Return the (x, y) coordinate for the center point of the cell that contains the specified text.  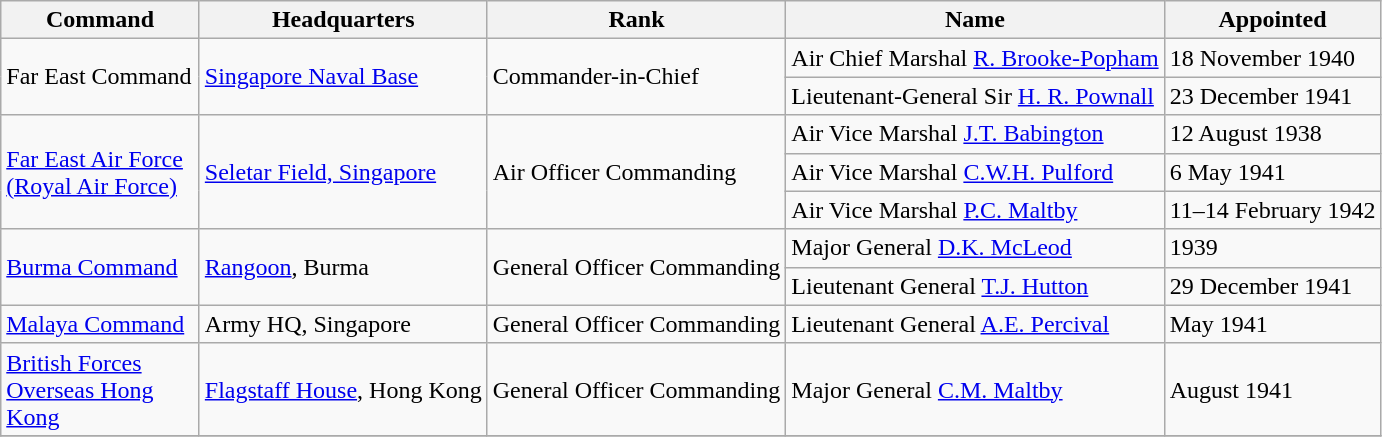
Army HQ, Singapore (343, 324)
Lieutenant-General Sir H. R. Pownall (975, 96)
Far East Command (100, 77)
18 November 1940 (1272, 58)
August 1941 (1272, 389)
Headquarters (343, 20)
1939 (1272, 248)
Singapore Naval Base (343, 77)
Lieutenant General A.E. Percival (975, 324)
Commander-in-Chief (636, 77)
Far East Air Force (Royal Air Force) (100, 172)
Major General C.M. Maltby (975, 389)
Malaya Command (100, 324)
Name (975, 20)
Burma Command (100, 267)
Air Officer Commanding (636, 172)
Rank (636, 20)
12 August 1938 (1272, 134)
23 December 1941 (1272, 96)
Air Vice Marshal P.C. Maltby (975, 210)
Rangoon, Burma (343, 267)
6 May 1941 (1272, 172)
Command (100, 20)
Air Vice Marshal J.T. Babington (975, 134)
11–14 February 1942 (1272, 210)
Air Vice Marshal C.W.H. Pulford (975, 172)
British Forces Overseas Hong Kong (100, 389)
May 1941 (1272, 324)
Air Chief Marshal R. Brooke-Popham (975, 58)
Major General D.K. McLeod (975, 248)
29 December 1941 (1272, 286)
Flagstaff House, Hong Kong (343, 389)
Seletar Field, Singapore (343, 172)
Lieutenant General T.J. Hutton (975, 286)
Appointed (1272, 20)
